Extract the (x, y) coordinate from the center of the cell holding the provided text.  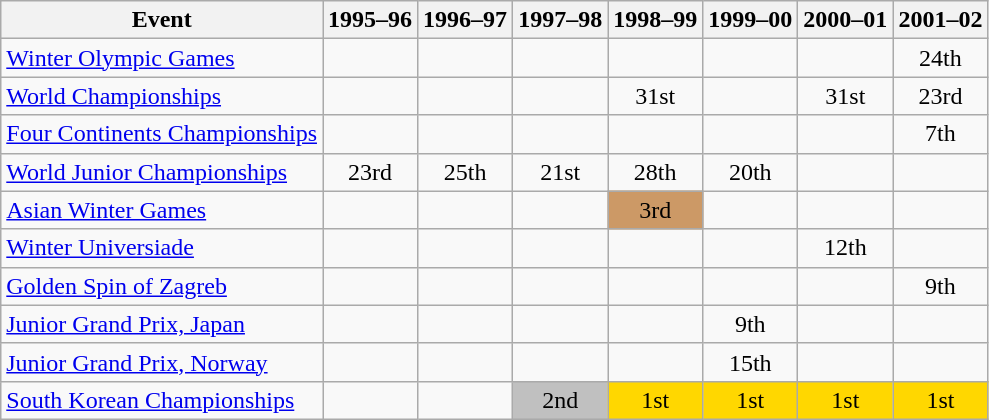
21st (560, 172)
1996–97 (466, 20)
Four Continents Championships (162, 134)
1995–96 (370, 20)
Golden Spin of Zagreb (162, 286)
Winter Universiade (162, 248)
South Korean Championships (162, 400)
1997–98 (560, 20)
Event (162, 20)
World Junior Championships (162, 172)
28th (656, 172)
2001–02 (940, 20)
World Championships (162, 96)
Junior Grand Prix, Norway (162, 362)
20th (750, 172)
15th (750, 362)
7th (940, 134)
Winter Olympic Games (162, 58)
Asian Winter Games (162, 210)
1998–99 (656, 20)
12th (846, 248)
3rd (656, 210)
24th (940, 58)
2nd (560, 400)
2000–01 (846, 20)
1999–00 (750, 20)
25th (466, 172)
Junior Grand Prix, Japan (162, 324)
